Locate the cell with the specified text and output its [X, Y] center coordinate. 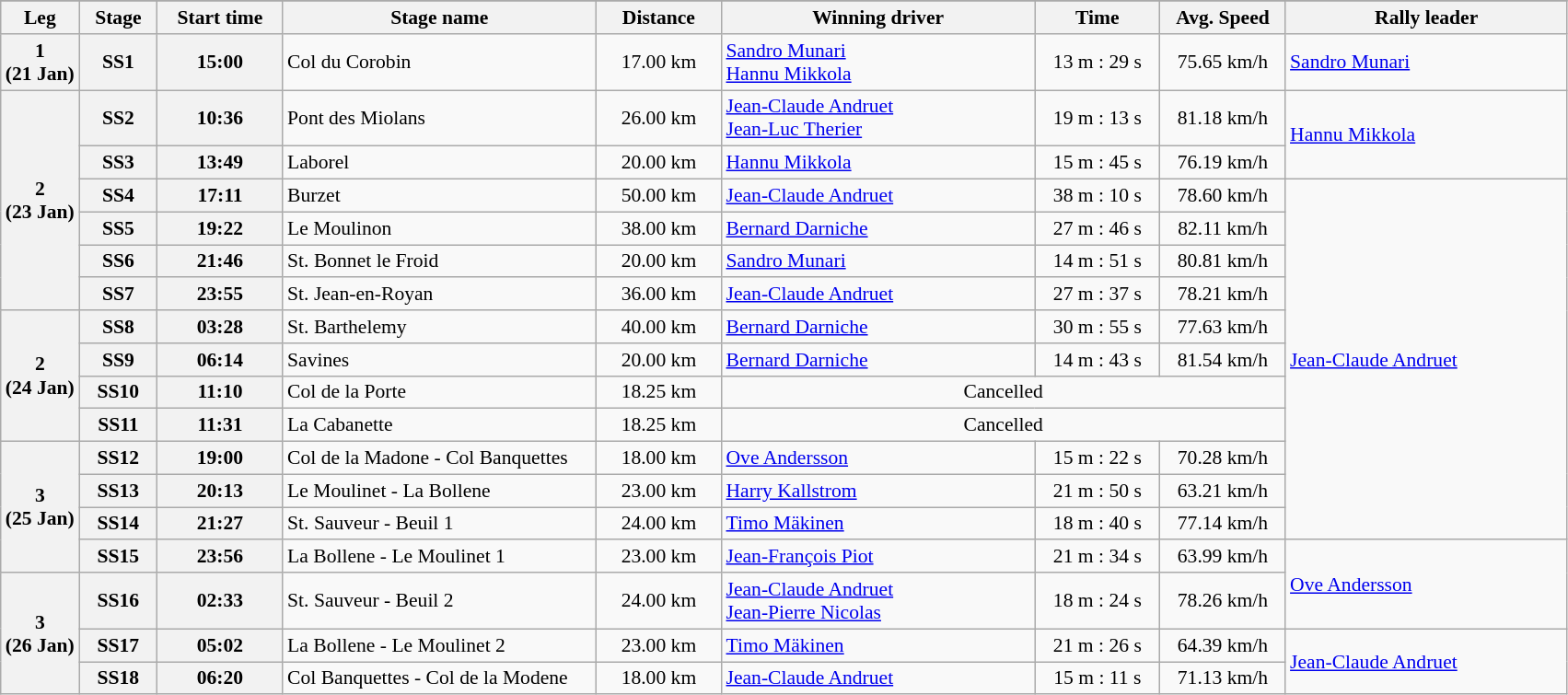
05:02 [220, 645]
03:28 [220, 327]
SS10 [118, 392]
63.21 km/h [1223, 491]
50.00 km [658, 196]
La Cabanette [439, 425]
SS15 [118, 557]
La Bollene - Le Moulinet 2 [439, 645]
SS7 [118, 295]
13:49 [220, 163]
27 m : 37 s [1098, 295]
21 m : 50 s [1098, 491]
80.81 km/h [1223, 261]
30 m : 55 s [1098, 327]
21 m : 34 s [1098, 557]
St. Bonnet le Froid [439, 261]
18 m : 24 s [1098, 600]
Le Moulinet - La Bollene [439, 491]
SS12 [118, 458]
71.13 km/h [1223, 678]
2(24 Jan) [41, 376]
Leg [41, 17]
SS4 [118, 196]
SS16 [118, 600]
81.54 km/h [1223, 360]
78.26 km/h [1223, 600]
Jean-Claude AndruetJean-Pierre Nicolas [877, 600]
21:27 [220, 524]
15 m : 45 s [1098, 163]
SS14 [118, 524]
81.18 km/h [1223, 118]
17:11 [220, 196]
Le Moulinon [439, 228]
27 m : 46 s [1098, 228]
Avg. Speed [1223, 17]
SS13 [118, 491]
La Bollene - Le Moulinet 1 [439, 557]
SS18 [118, 678]
Sandro MunariHannu Mikkola [877, 63]
SS3 [118, 163]
SS17 [118, 645]
Jean-Claude AndruetJean-Luc Therier [877, 118]
St. Barthelemy [439, 327]
78.21 km/h [1223, 295]
Col Banquettes - Col de la Modene [439, 678]
78.60 km/h [1223, 196]
14 m : 43 s [1098, 360]
Time [1098, 17]
Col de la Porte [439, 392]
23:55 [220, 295]
SS1 [118, 63]
15:00 [220, 63]
Rally leader [1426, 17]
St. Sauveur - Beuil 2 [439, 600]
11:10 [220, 392]
19 m : 13 s [1098, 118]
38 m : 10 s [1098, 196]
SS5 [118, 228]
Jean-François Piot [877, 557]
15 m : 11 s [1098, 678]
St. Jean-en-Royan [439, 295]
75.65 km/h [1223, 63]
64.39 km/h [1223, 645]
3(25 Jan) [41, 507]
Winning driver [877, 17]
70.28 km/h [1223, 458]
19:22 [220, 228]
40.00 km [658, 327]
82.11 km/h [1223, 228]
Savines [439, 360]
21:46 [220, 261]
Start time [220, 17]
Harry Kallstrom [877, 491]
21 m : 26 s [1098, 645]
77.14 km/h [1223, 524]
SS8 [118, 327]
14 m : 51 s [1098, 261]
36.00 km [658, 295]
Col de la Madone - Col Banquettes [439, 458]
19:00 [220, 458]
38.00 km [658, 228]
2(23 Jan) [41, 201]
Pont des Miolans [439, 118]
77.63 km/h [1223, 327]
13 m : 29 s [1098, 63]
SS11 [118, 425]
20:13 [220, 491]
1(21 Jan) [41, 63]
18 m : 40 s [1098, 524]
06:20 [220, 678]
02:33 [220, 600]
Stage [118, 17]
26.00 km [658, 118]
St. Sauveur - Beuil 1 [439, 524]
SS2 [118, 118]
Stage name [439, 17]
Laborel [439, 163]
15 m : 22 s [1098, 458]
17.00 km [658, 63]
76.19 km/h [1223, 163]
Burzet [439, 196]
11:31 [220, 425]
3(26 Jan) [41, 633]
23:56 [220, 557]
SS9 [118, 360]
63.99 km/h [1223, 557]
06:14 [220, 360]
SS6 [118, 261]
Col du Corobin [439, 63]
10:36 [220, 118]
Distance [658, 17]
